Locate the cell with the specified text and output its [X, Y] center coordinate. 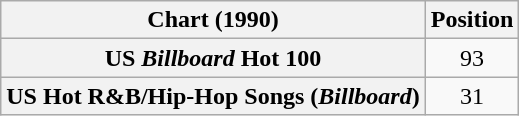
US Billboard Hot 100 [213, 58]
Position [472, 20]
Chart (1990) [213, 20]
US Hot R&B/Hip-Hop Songs (Billboard) [213, 96]
31 [472, 96]
93 [472, 58]
